Output the (X, Y) coordinate of the center of the cell containing the given text.  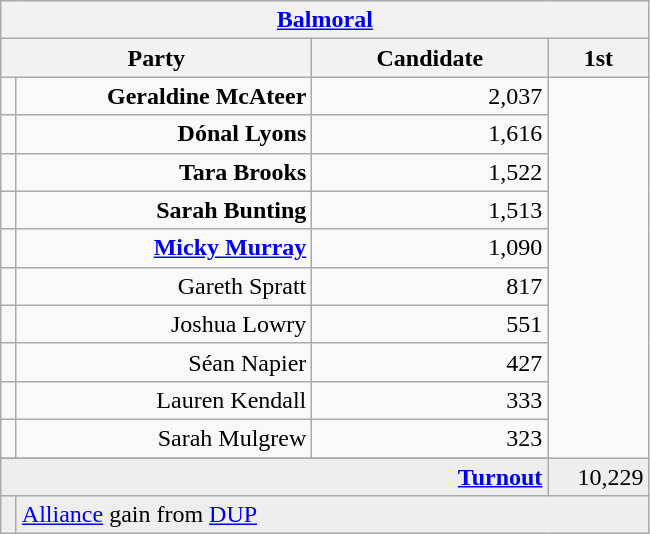
2,037 (430, 96)
Séan Napier (164, 362)
Candidate (430, 58)
Joshua Lowry (164, 324)
Geraldine McAteer (164, 96)
551 (430, 324)
Turnout (274, 477)
1,616 (430, 134)
323 (430, 438)
Tara Brooks (164, 172)
Gareth Spratt (164, 286)
Alliance gain from DUP (332, 515)
817 (430, 286)
1st (598, 58)
1,513 (430, 210)
427 (430, 362)
Micky Murray (164, 248)
Sarah Bunting (164, 210)
Sarah Mulgrew (164, 438)
Balmoral (325, 20)
333 (430, 400)
Party (156, 58)
1,522 (430, 172)
Lauren Kendall (164, 400)
1,090 (430, 248)
Dónal Lyons (164, 134)
10,229 (598, 477)
